Provide the (x, y) coordinate of the cell's center where the given text is located.  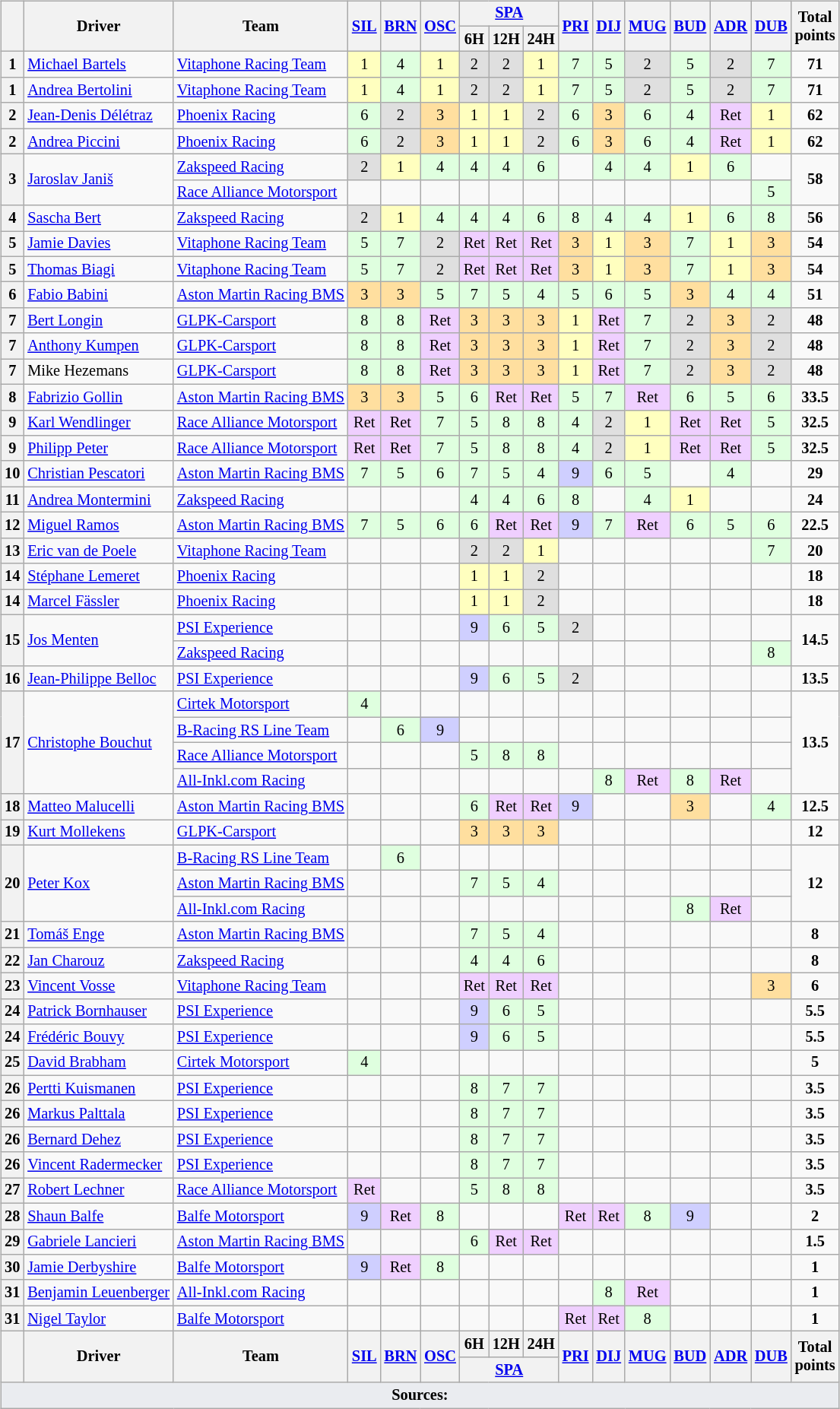
Miguel Ramos (99, 525)
19 (12, 833)
Jean-Philippe Belloc (99, 679)
Bernard Dehez (99, 1140)
Anthony Kumpen (99, 346)
17 (12, 742)
Michael Bartels (99, 65)
Peter Kox (99, 884)
51 (815, 295)
12.5 (815, 807)
Jaroslav Janiš (99, 179)
Thomas Biagi (99, 269)
23 (12, 986)
Mike Hezemans (99, 372)
14.5 (815, 640)
Fabrizio Gollin (99, 397)
16 (12, 679)
Gabriele Lancieri (99, 1242)
Markus Palttala (99, 1114)
Christophe Bouchut (99, 742)
Christian Pescatori (99, 474)
Jan Charouz (99, 960)
Marcel Fässler (99, 602)
Benjamin Leuenberger (99, 1293)
33.5 (815, 397)
Philipp Peter (99, 449)
30 (12, 1268)
Karl Wendlinger (99, 423)
Andrea Montermini (99, 500)
21 (12, 935)
Vincent Radermecker (99, 1165)
Patrick Bornhauser (99, 1011)
27 (12, 1191)
Andrea Piccini (99, 141)
15 (12, 640)
Frédéric Bouvy (99, 1037)
11 (12, 500)
22 (12, 960)
Eric van de Poele (99, 551)
Pertti Kuismanen (99, 1088)
Sources: (420, 1395)
10 (12, 474)
David Brabham (99, 1063)
Jamie Davies (99, 244)
Fabio Babini (99, 295)
Shaun Balfe (99, 1216)
Andrea Bertolini (99, 90)
Jean-Denis Délétraz (99, 116)
56 (815, 218)
Jos Menten (99, 640)
Matteo Malucelli (99, 807)
Tomáš Enge (99, 935)
Stéphane Lemeret (99, 576)
Jamie Derbyshire (99, 1268)
Kurt Mollekens (99, 833)
22.5 (815, 525)
25 (12, 1063)
Vincent Vosse (99, 986)
Robert Lechner (99, 1191)
1.5 (815, 1242)
Bert Longin (99, 321)
Sascha Bert (99, 218)
13 (12, 551)
58 (815, 179)
Nigel Taylor (99, 1319)
28 (12, 1216)
